Find where the given text appears and provide that cell's center as (X, Y) coordinate. 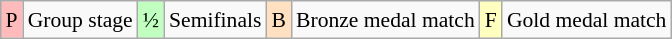
P (11, 20)
Semifinals (215, 20)
Bronze medal match (386, 20)
F (491, 20)
Gold medal match (587, 20)
B (278, 20)
½ (151, 20)
Group stage (80, 20)
